Detect which cell encompasses the target text, then output its [X, Y] center coordinate. 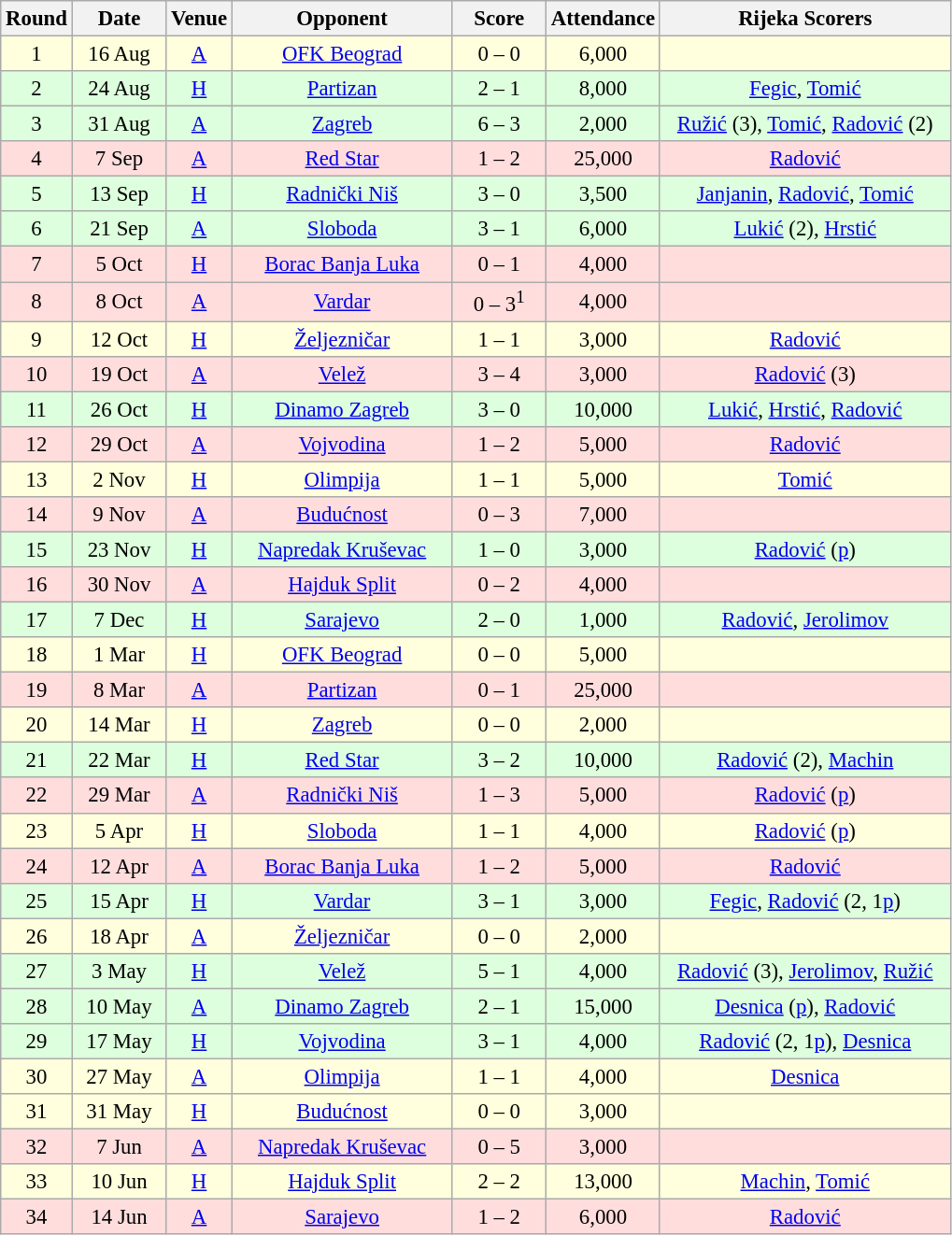
0 – 5 [499, 1147]
31 [36, 1112]
7 [36, 264]
Radović (3) [805, 374]
33 [36, 1182]
Venue [200, 19]
15,000 [604, 1006]
7,000 [604, 515]
1 Mar [120, 655]
13 Sep [120, 194]
20 [36, 725]
15 [36, 549]
12 Oct [120, 339]
1 – 3 [499, 796]
34 [36, 1217]
Radović, Jerolimov [805, 620]
0 – 3 [499, 515]
22 Mar [120, 760]
12 Apr [120, 866]
Radović (2), Machin [805, 760]
31 Aug [120, 124]
6 [36, 229]
23 [36, 830]
19 Oct [120, 374]
3 – 4 [499, 374]
Ružić (3), Tomić, Radović (2) [805, 124]
13 [36, 479]
0 – 2 [499, 585]
Lukić, Hrstić, Radović [805, 409]
29 [36, 1042]
3 – 2 [499, 760]
6 – 3 [499, 124]
8 Oct [120, 302]
5 [36, 194]
7 Dec [120, 620]
11 [36, 409]
22 [36, 796]
8,000 [604, 89]
30 [36, 1076]
3 May [120, 972]
4 [36, 159]
2 Nov [120, 479]
7 Jun [120, 1147]
Machin, Tomić [805, 1182]
18 Apr [120, 936]
Fegic, Tomić [805, 89]
1,000 [604, 620]
Desnica [805, 1076]
9 Nov [120, 515]
27 [36, 972]
32 [36, 1147]
5 Oct [120, 264]
10 Jun [120, 1182]
0 – 31 [499, 302]
18 [36, 655]
3 [36, 124]
13,000 [604, 1182]
Tomić [805, 479]
14 Jun [120, 1217]
21 Sep [120, 229]
Date [120, 19]
16 [36, 585]
24 Aug [120, 89]
29 Oct [120, 445]
Janjanin, Radović, Tomić [805, 194]
2 – 2 [499, 1182]
7 Sep [120, 159]
10 [36, 374]
30 Nov [120, 585]
12 [36, 445]
15 Apr [120, 901]
17 [36, 620]
Rijeka Scorers [805, 19]
Radović (3), Jerolimov, Ružić [805, 972]
9 [36, 339]
28 [36, 1006]
24 [36, 866]
2 – 0 [499, 620]
5 Apr [120, 830]
17 May [120, 1042]
27 May [120, 1076]
26 [36, 936]
Opponent [342, 19]
23 Nov [120, 549]
1 – 0 [499, 549]
Fegic, Radović (2, 1p) [805, 901]
2 [36, 89]
14 Mar [120, 725]
3,500 [604, 194]
29 Mar [120, 796]
14 [36, 515]
8 Mar [120, 690]
1 [36, 54]
Radović (2, 1p), Desnica [805, 1042]
Score [499, 19]
Round [36, 19]
Lukić (2), Hrstić [805, 229]
10 May [120, 1006]
25 [36, 901]
19 [36, 690]
16 Aug [120, 54]
31 May [120, 1112]
Attendance [604, 19]
Desnica (p), Radović [805, 1006]
8 [36, 302]
21 [36, 760]
5 – 1 [499, 972]
26 Oct [120, 409]
